Scan for the cell matching the given text and deliver its [x, y] coordinate at center. 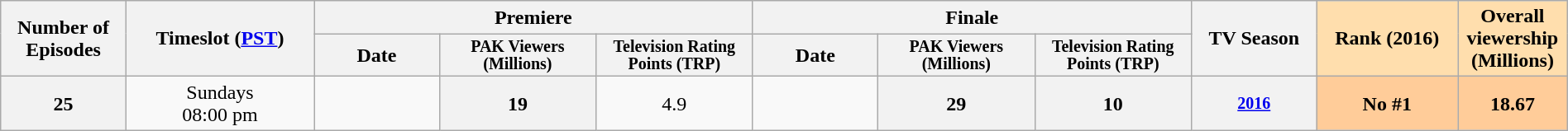
10 [1113, 104]
4.9 [675, 104]
TV Season [1254, 39]
Premiere [533, 17]
19 [518, 104]
Timeslot (PST) [220, 39]
Finale [972, 17]
2016 [1254, 104]
Rank (2016) [1387, 39]
Overall viewership(Millions) [1513, 39]
Sundays08:00 pm [220, 104]
18.67 [1513, 104]
29 [956, 104]
Number of Episodes [64, 39]
25 [64, 104]
No #1 [1387, 104]
